For the text-containing cell, return its midpoint in [x, y] coordinate format. 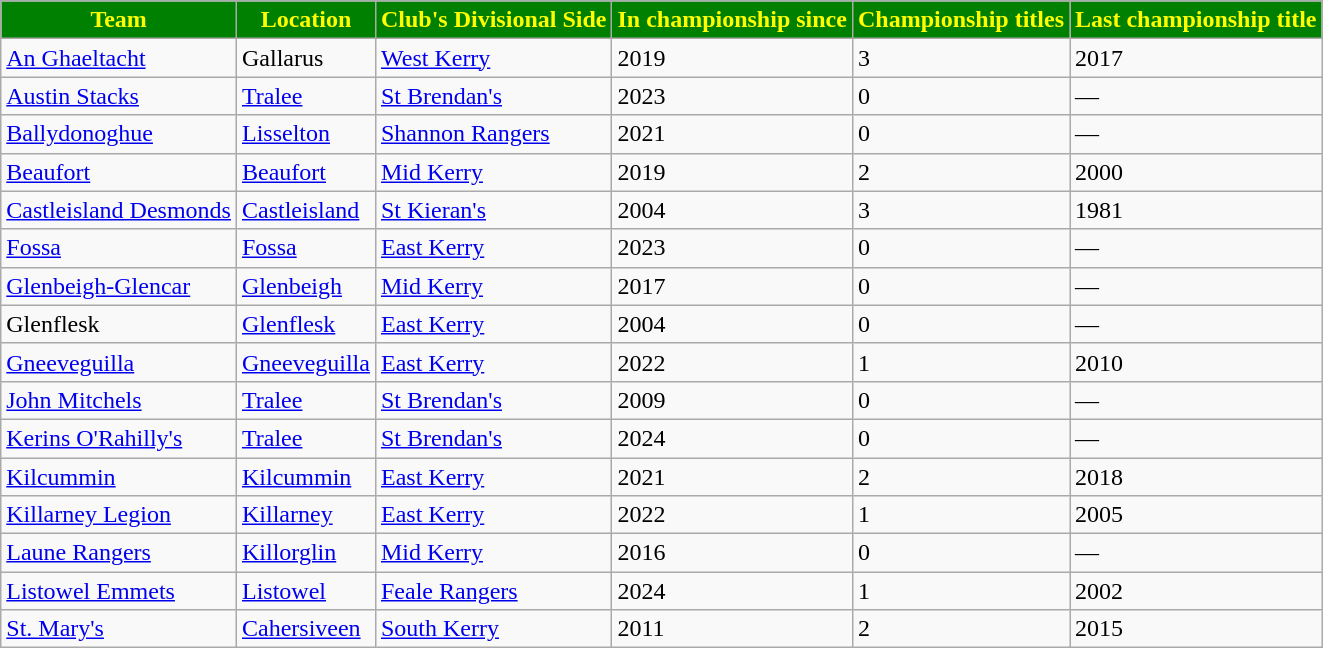
St. Mary's [119, 629]
2018 [1196, 477]
South Kerry [493, 629]
Location [306, 20]
Castleisland [306, 210]
In championship since [732, 20]
Killarney Legion [119, 515]
Lisselton [306, 134]
Listowel Emmets [119, 591]
John Mitchels [119, 400]
2011 [732, 629]
Killorglin [306, 553]
Club's Divisional Side [493, 20]
An Ghaeltacht [119, 58]
2009 [732, 400]
2016 [732, 553]
Gallarus [306, 58]
West Kerry [493, 58]
Glenbeigh-Glencar [119, 286]
2005 [1196, 515]
Glenbeigh [306, 286]
Feale Rangers [493, 591]
Killarney [306, 515]
Austin Stacks [119, 96]
Kerins O'Rahilly's [119, 438]
Championship titles [960, 20]
2010 [1196, 362]
Cahersiveen [306, 629]
Castleisland Desmonds [119, 210]
St Kieran's [493, 210]
Team [119, 20]
2002 [1196, 591]
Laune Rangers [119, 553]
Listowel [306, 591]
Last championship title [1196, 20]
1981 [1196, 210]
Ballydonoghue [119, 134]
Shannon Rangers [493, 134]
2015 [1196, 629]
2000 [1196, 172]
